Locate the cell with the specified text and output its [X, Y] center coordinate. 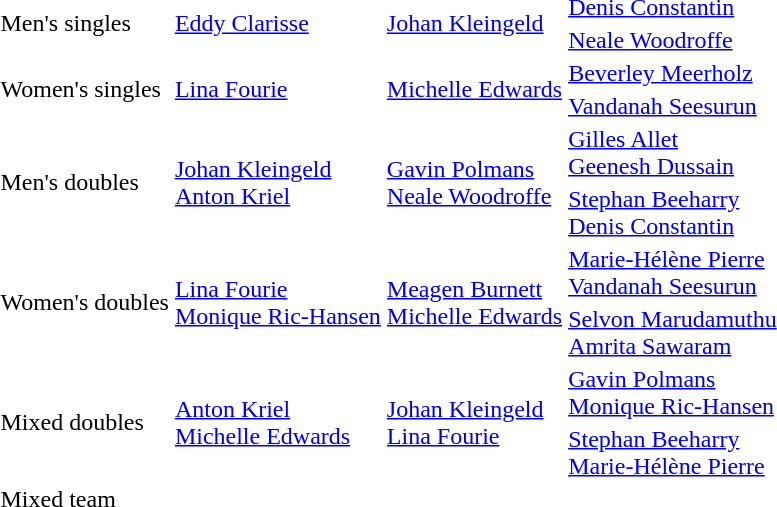
Michelle Edwards [474, 90]
Meagen Burnett Michelle Edwards [474, 302]
Lina Fourie [278, 90]
Johan Kleingeld Anton Kriel [278, 182]
Gavin Polmans Neale Woodroffe [474, 182]
Lina Fourie Monique Ric-Hansen [278, 302]
Anton Kriel Michelle Edwards [278, 422]
Johan Kleingeld Lina Fourie [474, 422]
